Provide the [x, y] coordinate of the cell's center where the given text is located.  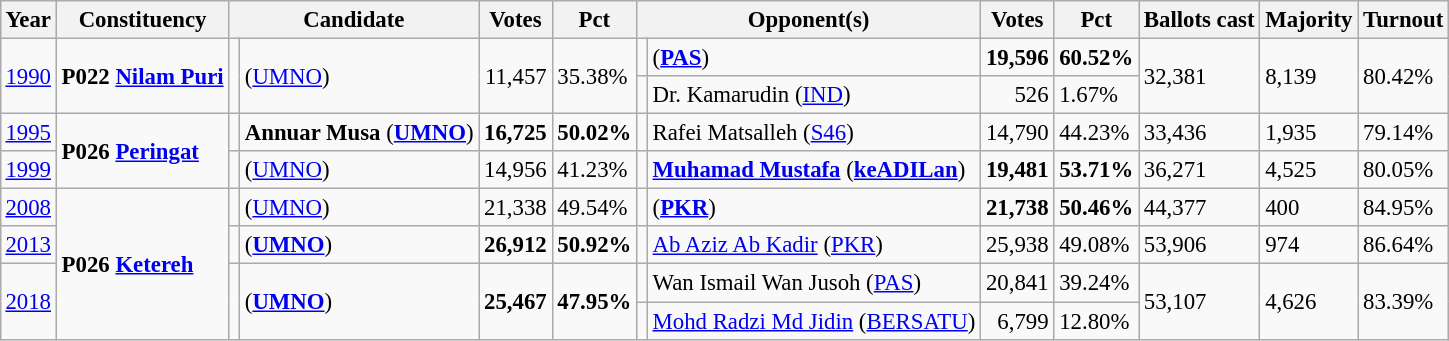
14,956 [516, 170]
2008 [28, 208]
39.24% [1096, 283]
60.52% [1096, 57]
Ballots cast [1198, 20]
14,790 [1018, 133]
Rafei Matsalleh (S46) [814, 133]
20,841 [1018, 283]
50.92% [594, 245]
49.08% [1096, 245]
974 [1309, 245]
35.38% [594, 76]
Mohd Radzi Md Jidin (BERSATU) [814, 321]
1995 [28, 133]
4,626 [1309, 302]
(PKR) [814, 208]
Annuar Musa (UMNO) [358, 133]
49.54% [594, 208]
P026 Peringat [142, 152]
33,436 [1198, 133]
Ab Aziz Ab Kadir (PKR) [814, 245]
1990 [28, 76]
1999 [28, 170]
1.67% [1096, 95]
21,738 [1018, 208]
53,107 [1198, 302]
4,525 [1309, 170]
Constituency [142, 20]
11,457 [516, 76]
83.39% [1404, 302]
32,381 [1198, 76]
Majority [1309, 20]
47.95% [594, 302]
P022 Nilam Puri [142, 76]
44,377 [1198, 208]
19,481 [1018, 170]
53.71% [1096, 170]
53,906 [1198, 245]
Dr. Kamarudin (IND) [814, 95]
44.23% [1096, 133]
Wan Ismail Wan Jusoh (PAS) [814, 283]
86.64% [1404, 245]
16,725 [516, 133]
50.02% [594, 133]
80.05% [1404, 170]
(PAS) [814, 57]
19,596 [1018, 57]
84.95% [1404, 208]
21,338 [516, 208]
50.46% [1096, 208]
2013 [28, 245]
12.80% [1096, 321]
79.14% [1404, 133]
Opponent(s) [809, 20]
400 [1309, 208]
6,799 [1018, 321]
36,271 [1198, 170]
26,912 [516, 245]
25,467 [516, 302]
25,938 [1018, 245]
Year [28, 20]
P026 Ketereh [142, 264]
8,139 [1309, 76]
41.23% [594, 170]
2018 [28, 302]
Candidate [354, 20]
80.42% [1404, 76]
Turnout [1404, 20]
1,935 [1309, 133]
526 [1018, 95]
Muhamad Mustafa (keADILan) [814, 170]
